Scan for the cell matching the given text and deliver its [x, y] coordinate at center. 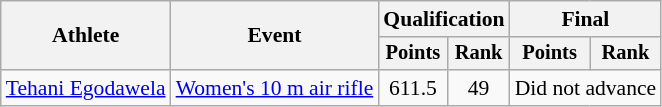
Qualification [444, 19]
Did not advance [586, 88]
Athlete [86, 36]
Event [275, 36]
Women's 10 m air rifle [275, 88]
Tehani Egodawela [86, 88]
Final [586, 19]
49 [479, 88]
611.5 [412, 88]
